Return (X, Y) of the center of cell containing provided text 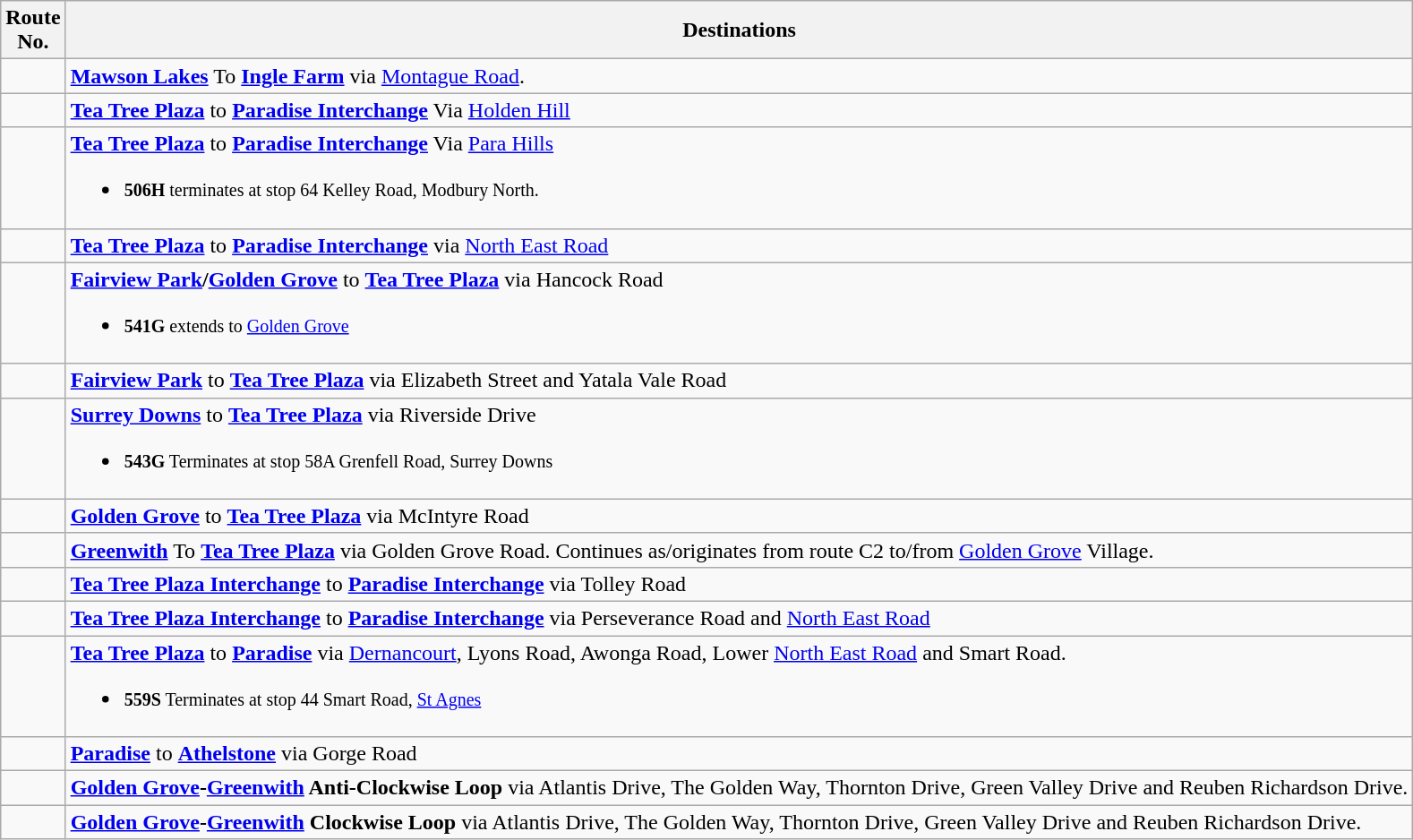
Greenwith To Tea Tree Plaza via Golden Grove Road. Continues as/originates from route C2 to/from Golden Grove Village. (740, 550)
Surrey Downs to Tea Tree Plaza via Riverside Drive543G Terminates at stop 58A Grenfell Road, Surrey Downs (740, 448)
Tea Tree Plaza to Paradise Interchange Via Para Hills506H terminates at stop 64 Kelley Road, Modbury North. (740, 177)
Golden Grove-Greenwith Clockwise Loop via Atlantis Drive, The Golden Way, Thornton Drive, Green Valley Drive and Reuben Richardson Drive. (740, 822)
Fairview Park to Tea Tree Plaza via Elizabeth Street and Yatala Vale Road (740, 381)
Tea Tree Plaza Interchange to Paradise Interchange via Tolley Road (740, 584)
Paradise to Athelstone via Gorge Road (740, 754)
Mawson Lakes To Ingle Farm via Montague Road. (740, 76)
Fairview Park/Golden Grove to Tea Tree Plaza via Hancock Road541G extends to Golden Grove (740, 313)
Tea Tree Plaza Interchange to Paradise Interchange via Perseverance Road and North East Road (740, 618)
Tea Tree Plaza to Paradise Interchange Via Holden Hill (740, 110)
Golden Grove-Greenwith Anti-Clockwise Loop via Atlantis Drive, The Golden Way, Thornton Drive, Green Valley Drive and Reuben Richardson Drive. (740, 788)
Tea Tree Plaza to Paradise Interchange via North East Road (740, 245)
RouteNo. (33, 30)
Destinations (740, 30)
Golden Grove to Tea Tree Plaza via McIntyre Road (740, 516)
